Provide the [x, y] coordinate of the cell's center where the given text is located.  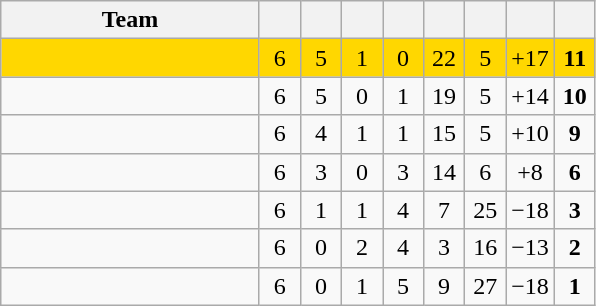
+17 [530, 58]
11 [574, 58]
10 [574, 96]
+10 [530, 134]
16 [486, 248]
−13 [530, 248]
7 [444, 210]
19 [444, 96]
14 [444, 172]
Team [130, 20]
15 [444, 134]
+14 [530, 96]
22 [444, 58]
25 [486, 210]
27 [486, 286]
+8 [530, 172]
